Determine the (X, Y) coordinate at the center of the cell enclosing the given text.  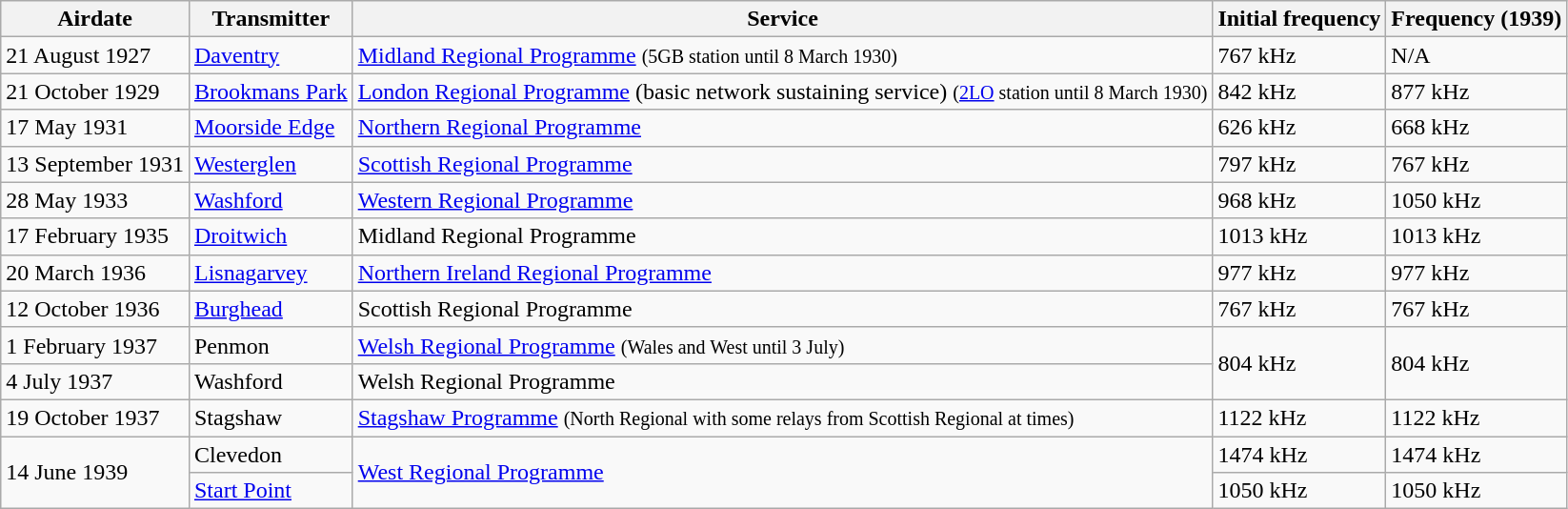
12 October 1936 (95, 309)
626 kHz (1299, 128)
Moorside Edge (271, 128)
N/A (1477, 55)
Daventry (271, 55)
Droitwich (271, 236)
797 kHz (1299, 164)
Clevedon (271, 455)
Stagshaw (271, 417)
28 May 1933 (95, 200)
London Regional Programme (basic network sustaining service) (2LO station until 8 March 1930) (783, 92)
Western Regional Programme (783, 200)
Northern Regional Programme (783, 128)
Service (783, 19)
Westerglen (271, 164)
Burghead (271, 309)
West Regional Programme (783, 473)
4 July 1937 (95, 381)
14 June 1939 (95, 473)
13 September 1931 (95, 164)
19 October 1937 (95, 417)
Brookmans Park (271, 92)
Start Point (271, 491)
Welsh Regional Programme (Wales and West until 3 July) (783, 345)
21 August 1927 (95, 55)
Frequency (1939) (1477, 19)
Midland Regional Programme (783, 236)
968 kHz (1299, 200)
21 October 1929 (95, 92)
Penmon (271, 345)
Northern Ireland Regional Programme (783, 273)
Welsh Regional Programme (783, 381)
668 kHz (1477, 128)
877 kHz (1477, 92)
Midland Regional Programme (5GB station until 8 March 1930) (783, 55)
Transmitter (271, 19)
Airdate (95, 19)
20 March 1936 (95, 273)
17 May 1931 (95, 128)
Initial frequency (1299, 19)
17 February 1935 (95, 236)
Stagshaw Programme (North Regional with some relays from Scottish Regional at times) (783, 417)
Lisnagarvey (271, 273)
842 kHz (1299, 92)
1 February 1937 (95, 345)
